For the text-containing cell, return its midpoint in (X, Y) coordinate format. 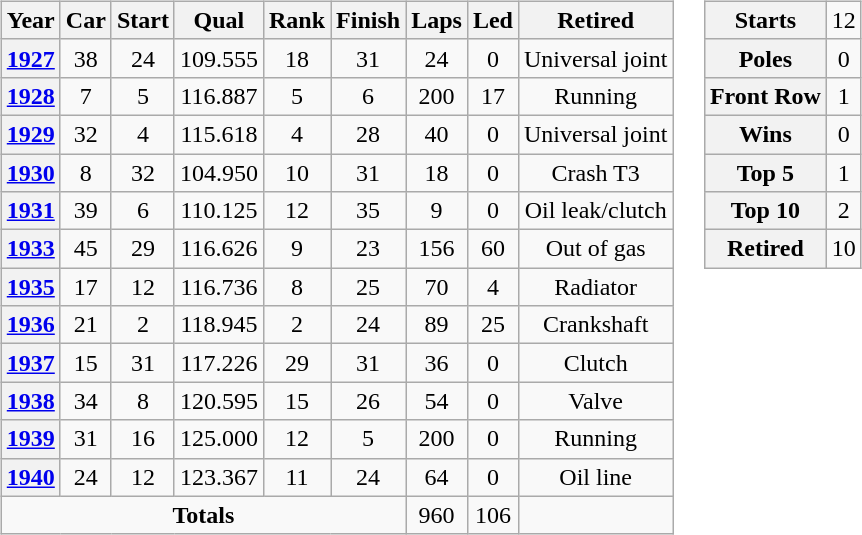
38 (86, 58)
Crash T3 (595, 173)
60 (492, 249)
1935 (30, 287)
1928 (30, 96)
Valve (595, 401)
Led (492, 20)
115.618 (218, 134)
45 (86, 249)
Clutch (595, 363)
116.736 (218, 287)
1936 (30, 325)
89 (437, 325)
Car (86, 20)
1940 (30, 477)
1937 (30, 363)
104.950 (218, 173)
Crankshaft (595, 325)
Start (142, 20)
Oil leak/clutch (595, 211)
Top 5 (765, 173)
1939 (30, 439)
1929 (30, 134)
116.626 (218, 249)
64 (437, 477)
1931 (30, 211)
Front Row (765, 96)
156 (437, 249)
1933 (30, 249)
40 (437, 134)
21 (86, 325)
Starts (765, 20)
125.000 (218, 439)
1938 (30, 401)
106 (492, 515)
Year (30, 20)
117.226 (218, 363)
Top 10 (765, 211)
118.945 (218, 325)
960 (437, 515)
120.595 (218, 401)
39 (86, 211)
16 (142, 439)
Laps (437, 20)
Oil line (595, 477)
Totals (203, 515)
36 (437, 363)
26 (368, 401)
Qual (218, 20)
70 (437, 287)
34 (86, 401)
54 (437, 401)
1927 (30, 58)
116.887 (218, 96)
35 (368, 211)
123.367 (218, 477)
Rank (296, 20)
Poles (765, 58)
Finish (368, 20)
Radiator (595, 287)
1930 (30, 173)
28 (368, 134)
Out of gas (595, 249)
Wins (765, 134)
23 (368, 249)
11 (296, 477)
7 (86, 96)
110.125 (218, 211)
109.555 (218, 58)
